Pinpoint the cell where the given text exists, returning its [x, y] midpoint coordinate. 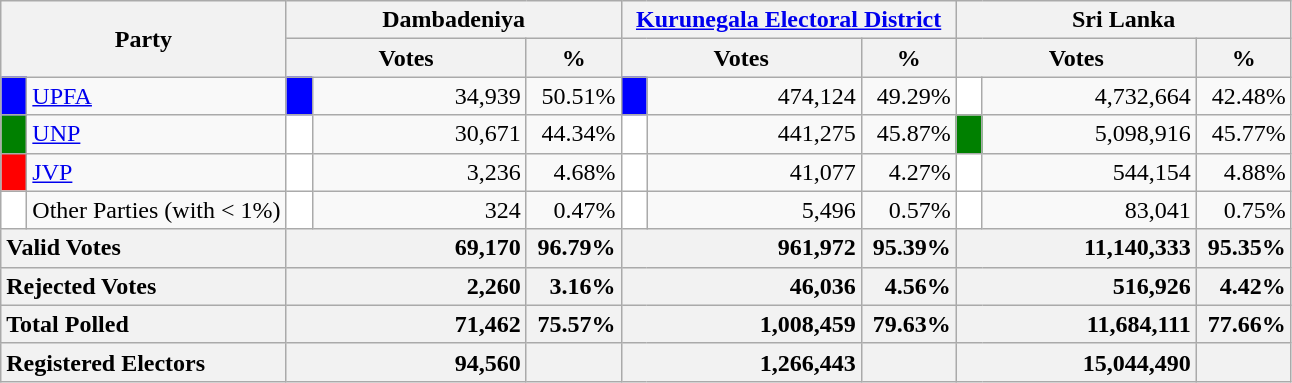
11,684,111 [1076, 324]
3,236 [419, 172]
516,926 [1076, 286]
UNP [156, 134]
Total Polled [144, 324]
961,972 [741, 248]
4.56% [908, 286]
77.66% [1244, 324]
Kurunegala Electoral District [788, 20]
4.68% [574, 172]
544,154 [1089, 172]
4.88% [1244, 172]
4.27% [908, 172]
474,124 [754, 96]
1,008,459 [741, 324]
94,560 [406, 362]
50.51% [574, 96]
49.29% [908, 96]
4,732,664 [1089, 96]
30,671 [419, 134]
45.87% [908, 134]
69,170 [406, 248]
41,077 [754, 172]
83,041 [1089, 210]
2,260 [406, 286]
Party [144, 39]
44.34% [574, 134]
15,044,490 [1076, 362]
Sri Lanka [1124, 20]
Rejected Votes [144, 286]
11,140,333 [1076, 248]
Dambadeniya [454, 20]
95.39% [908, 248]
0.57% [908, 210]
UPFA [156, 96]
96.79% [574, 248]
95.35% [1244, 248]
5,098,916 [1089, 134]
4.42% [1244, 286]
324 [419, 210]
34,939 [419, 96]
Other Parties (with < 1%) [156, 210]
42.48% [1244, 96]
5,496 [754, 210]
1,266,443 [741, 362]
0.75% [1244, 210]
Registered Electors [144, 362]
441,275 [754, 134]
0.47% [574, 210]
71,462 [406, 324]
46,036 [741, 286]
45.77% [1244, 134]
79.63% [908, 324]
JVP [156, 172]
3.16% [574, 286]
75.57% [574, 324]
Valid Votes [144, 248]
